Extract the [X, Y] coordinate from the center of the cell holding the provided text.  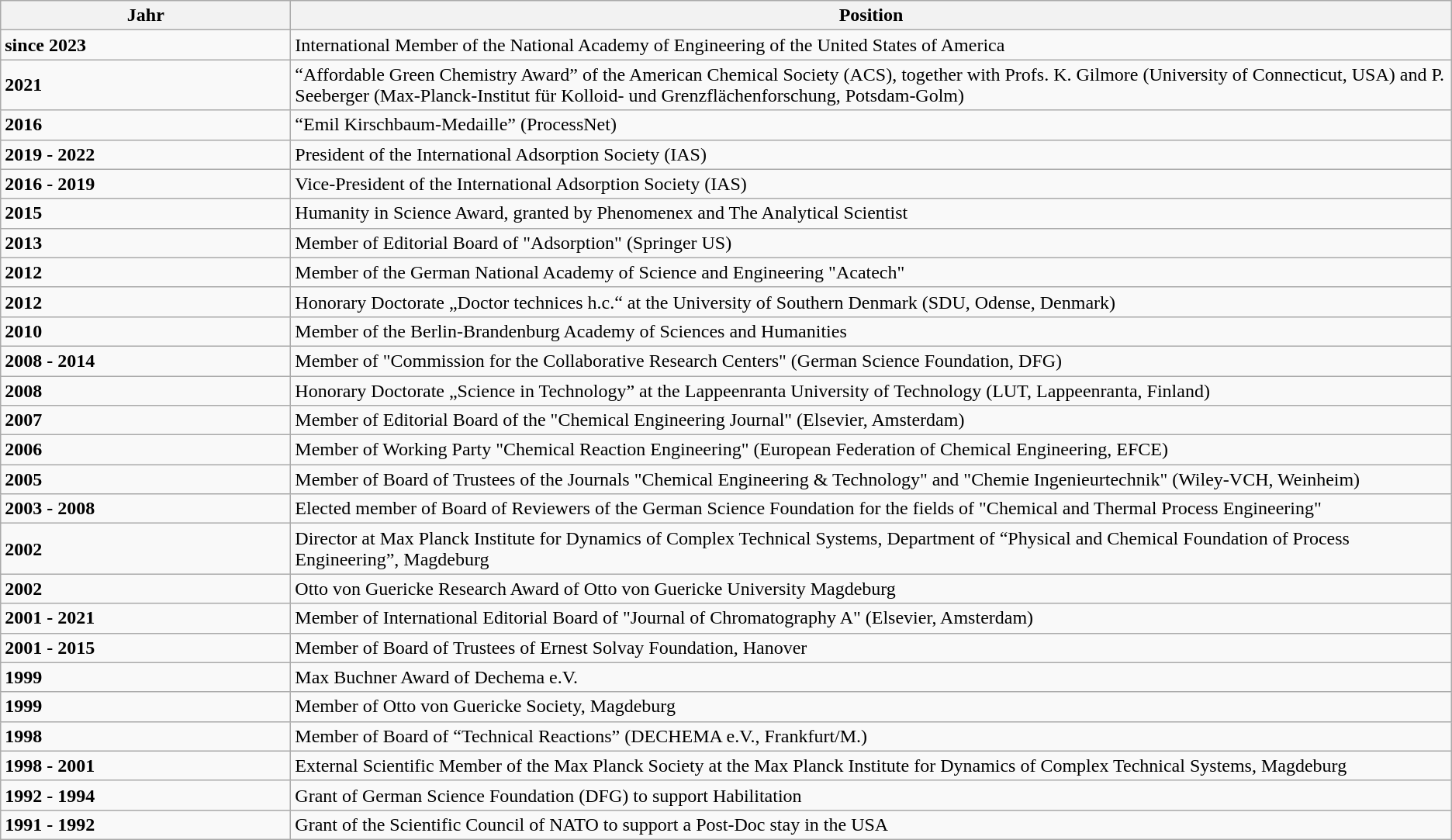
1998 - 2001 [146, 766]
Member of "Commission for the Collaborative Research Centers" (German Science Foundation, DFG) [871, 361]
Position [871, 16]
Member of the German National Academy of Science and Engineering "Acatech" [871, 272]
2007 [146, 420]
Member of Otto von Guericke Society, Magdeburg [871, 707]
Member of Board of Trustees of Ernest Solvay Foundation, Hanover [871, 648]
2019 - 2022 [146, 154]
Honorary Doctorate „Doctor technices h.c.“ at the University of Southern Denmark (SDU, Odense, Denmark) [871, 302]
Grant of German Science Foundation (DFG) to support Habilitation [871, 795]
Member of Board of Trustees of the Journals "Chemical Engineering & Technology" and "Chemie Ingenieurtechnik" (Wiley-VCH, Weinheim) [871, 479]
Humanity in Science Award, granted by Phenomenex and The Analytical Scientist [871, 213]
2010 [146, 331]
since 2023 [146, 45]
Member of Working Party "Chemical Reaction Engineering" (European Federation of Chemical Engineering, EFCE) [871, 450]
Member of the Berlin-Brandenburg Academy of Sciences and Humanities [871, 331]
2003 - 2008 [146, 509]
Member of International Editorial Board of "Journal of Chromatography A" (Elsevier, Amsterdam) [871, 618]
External Scientific Member of the Max Planck Society at the Max Planck Institute for Dynamics of Complex Technical Systems, Magdeburg [871, 766]
President of the International Adsorption Society (IAS) [871, 154]
2016 [146, 125]
Member of Board of “Technical Reactions” (DECHEMA e.V., Frankfurt/M.) [871, 736]
Member of Editorial Board of the "Chemical Engineering Journal" (Elsevier, Amsterdam) [871, 420]
2001 - 2021 [146, 618]
1992 - 1994 [146, 795]
Member of Editorial Board of "Adsorption" (Springer US) [871, 243]
2001 - 2015 [146, 648]
2006 [146, 450]
Vice-President of the International Adsorption Society (IAS) [871, 184]
1991 - 1992 [146, 824]
2008 - 2014 [146, 361]
2015 [146, 213]
Max Buchner Award of Dechema e.V. [871, 677]
2008 [146, 390]
Grant of the Scientific Council of NATO to support a Post-Doc stay in the USA [871, 824]
Jahr [146, 16]
2016 - 2019 [146, 184]
“Emil Kirschbaum-Medaille” (ProcessNet) [871, 125]
1998 [146, 736]
2005 [146, 479]
Otto von Guericke Research Award of Otto von Guericke University Magdeburg [871, 589]
International Member of the National Academy of Engineering of the United States of America [871, 45]
2021 [146, 85]
Honorary Doctorate „Science in Technology” at the Lappeenranta University of Technology (LUT, Lappeenranta, Finland) [871, 390]
2013 [146, 243]
Elected member of Board of Reviewers of the German Science Foundation for the fields of "Chemical and Thermal Process Engineering" [871, 509]
